Pinpoint the cell where the given text exists, returning its (X, Y) midpoint coordinate. 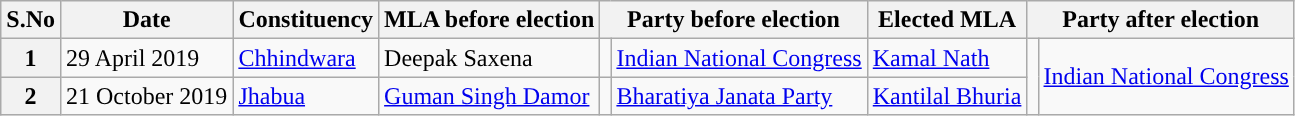
Kamal Nath (947, 58)
MLA before election (490, 20)
Date (146, 20)
Elected MLA (947, 20)
Guman Singh Damor (490, 96)
Party before election (734, 20)
Constituency (306, 20)
Kantilal Bhuria (947, 96)
Jhabua (306, 96)
Bharatiya Janata Party (739, 96)
Chhindwara (306, 58)
21 October 2019 (146, 96)
S.No (31, 20)
2 (31, 96)
1 (31, 58)
29 April 2019 (146, 58)
Party after election (1160, 20)
Deepak Saxena (490, 58)
